Capture the cell that displays the provided text and extract its (X, Y) central coordinate. 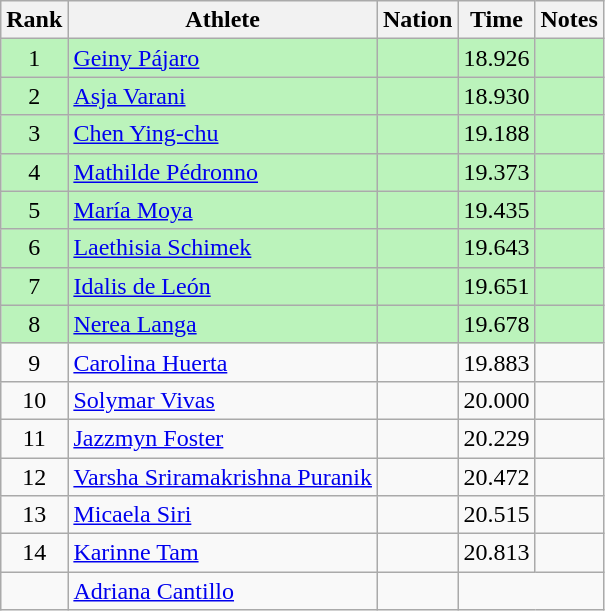
13 (34, 515)
3 (34, 134)
María Moya (223, 210)
Nerea Langa (223, 324)
Asja Varani (223, 96)
7 (34, 286)
20.000 (496, 400)
Adriana Cantillo (223, 591)
11 (34, 438)
19.643 (496, 248)
Micaela Siri (223, 515)
12 (34, 477)
20.813 (496, 553)
20.515 (496, 515)
Carolina Huerta (223, 362)
8 (34, 324)
Time (496, 20)
Jazzmyn Foster (223, 438)
19.435 (496, 210)
19.678 (496, 324)
Geiny Pájaro (223, 58)
19.373 (496, 172)
20.229 (496, 438)
Karinne Tam (223, 553)
1 (34, 58)
Mathilde Pédronno (223, 172)
Solymar Vivas (223, 400)
Idalis de León (223, 286)
6 (34, 248)
2 (34, 96)
Notes (569, 20)
19.188 (496, 134)
10 (34, 400)
Laethisia Schimek (223, 248)
19.651 (496, 286)
5 (34, 210)
Nation (418, 20)
9 (34, 362)
19.883 (496, 362)
4 (34, 172)
18.926 (496, 58)
Varsha Sriramakrishna Puranik (223, 477)
14 (34, 553)
18.930 (496, 96)
Chen Ying-chu (223, 134)
Rank (34, 20)
Athlete (223, 20)
20.472 (496, 477)
